Find where the given text appears and provide that cell's center as (x, y) coordinate. 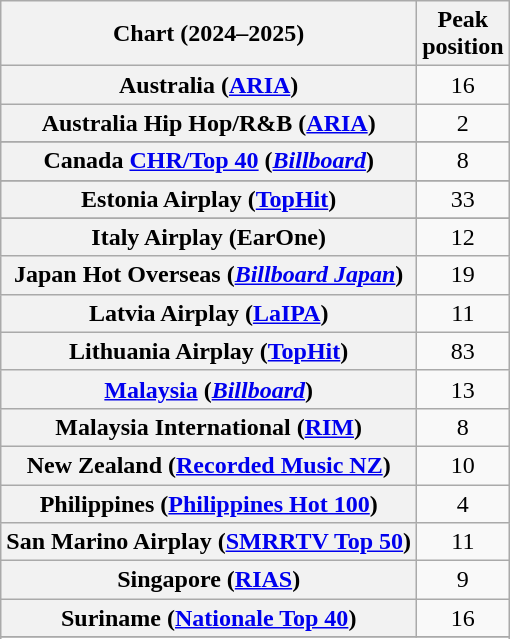
Canada CHR/Top 40 (Billboard) (209, 161)
10 (463, 465)
Chart (2024–2025) (209, 34)
San Marino Airplay (SMRRTV Top 50) (209, 542)
9 (463, 580)
Malaysia International (RIM) (209, 427)
Latvia Airplay (LaIPA) (209, 313)
Japan Hot Overseas (Billboard Japan) (209, 275)
33 (463, 199)
Suriname (Nationale Top 40) (209, 618)
12 (463, 237)
Peakposition (463, 34)
83 (463, 351)
Italy Airplay (EarOne) (209, 237)
New Zealand (Recorded Music NZ) (209, 465)
2 (463, 123)
4 (463, 503)
Australia (ARIA) (209, 85)
Australia Hip Hop/R&B (ARIA) (209, 123)
Estonia Airplay (TopHit) (209, 199)
19 (463, 275)
Lithuania Airplay (TopHit) (209, 351)
Philippines (Philippines Hot 100) (209, 503)
13 (463, 389)
Singapore (RIAS) (209, 580)
Malaysia (Billboard) (209, 389)
